Capture the cell that displays the provided text and extract its [X, Y] central coordinate. 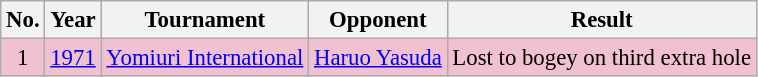
Year [73, 20]
1971 [73, 58]
Yomiuri International [205, 58]
Opponent [378, 20]
Tournament [205, 20]
Lost to bogey on third extra hole [602, 58]
No. [23, 20]
Result [602, 20]
1 [23, 58]
Haruo Yasuda [378, 58]
